From the cell containing the given text, extract its center point as [x, y] coordinate. 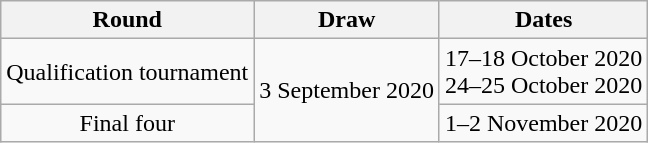
3 September 2020 [347, 90]
Dates [543, 20]
1–2 November 2020 [543, 123]
Round [128, 20]
17–18 October 202024–25 October 2020 [543, 72]
Draw [347, 20]
Qualification tournament [128, 72]
Final four [128, 123]
